Determine the [x, y] coordinate at the center of the cell enclosing the given text.  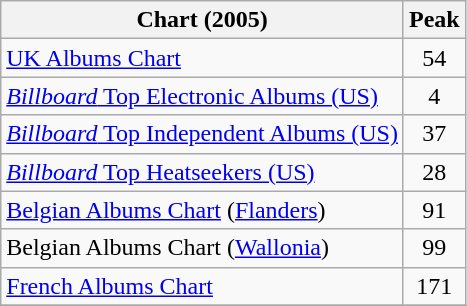
Billboard Top Independent Albums (US) [202, 134]
Peak [434, 20]
37 [434, 134]
4 [434, 96]
Billboard Top Heatseekers (US) [202, 172]
Belgian Albums Chart (Flanders) [202, 210]
Billboard Top Electronic Albums (US) [202, 96]
UK Albums Chart [202, 58]
171 [434, 286]
Belgian Albums Chart (Wallonia) [202, 248]
Chart (2005) [202, 20]
99 [434, 248]
91 [434, 210]
28 [434, 172]
French Albums Chart [202, 286]
54 [434, 58]
